Find where the given text appears and provide that cell's center as (x, y) coordinate. 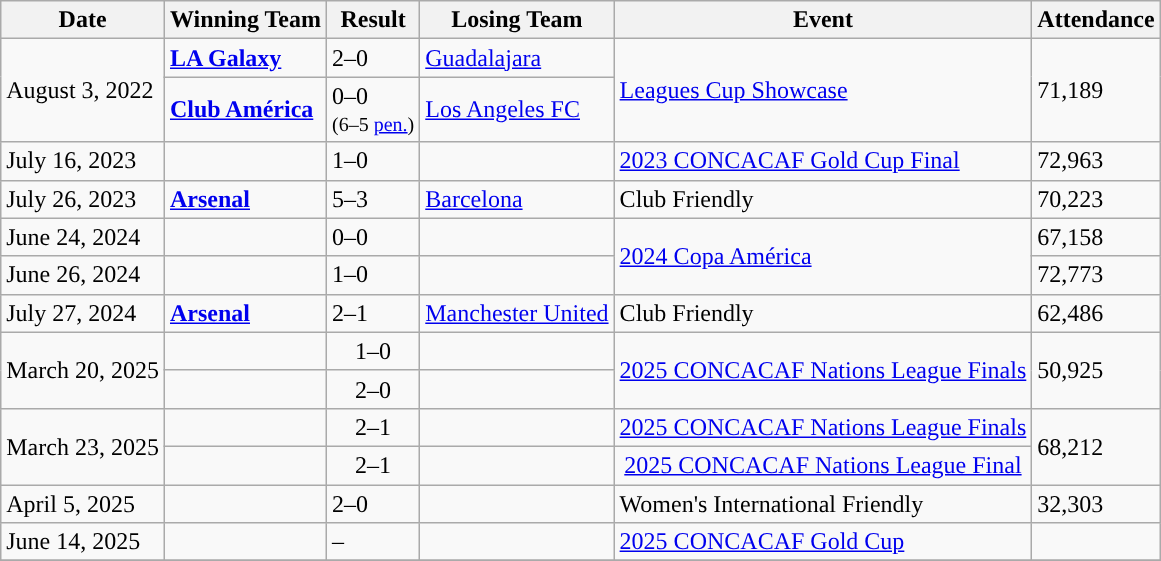
62,486 (1096, 313)
67,158 (1096, 237)
2024 Copa América (823, 256)
June 26, 2024 (83, 275)
April 5, 2025 (83, 503)
March 23, 2025 (83, 446)
June 14, 2025 (83, 542)
Guadalajara (517, 58)
0–0 (6–5 pen.) (372, 110)
72,773 (1096, 275)
LA Galaxy (245, 58)
5–3 (372, 199)
– (372, 542)
Manchester United (517, 313)
2023 CONCACAF Gold Cup Final (823, 161)
Barcelona (517, 199)
0–0 (372, 237)
Date (83, 20)
2025 CONCACAF Nations League Final (823, 465)
Losing Team (517, 20)
Los Angeles FC (517, 110)
Result (372, 20)
32,303 (1096, 503)
50,925 (1096, 370)
Leagues Cup Showcase (823, 90)
Women's International Friendly (823, 503)
70,223 (1096, 199)
July 16, 2023 (83, 161)
Attendance (1096, 20)
68,212 (1096, 446)
July 26, 2023 (83, 199)
March 20, 2025 (83, 370)
Event (823, 20)
Club América (245, 110)
Winning Team (245, 20)
July 27, 2024 (83, 313)
June 24, 2024 (83, 237)
71,189 (1096, 90)
August 3, 2022 (83, 90)
72,963 (1096, 161)
2025 CONCACAF Gold Cup (823, 542)
